Extract the [X, Y] coordinate from the center of the cell holding the provided text.  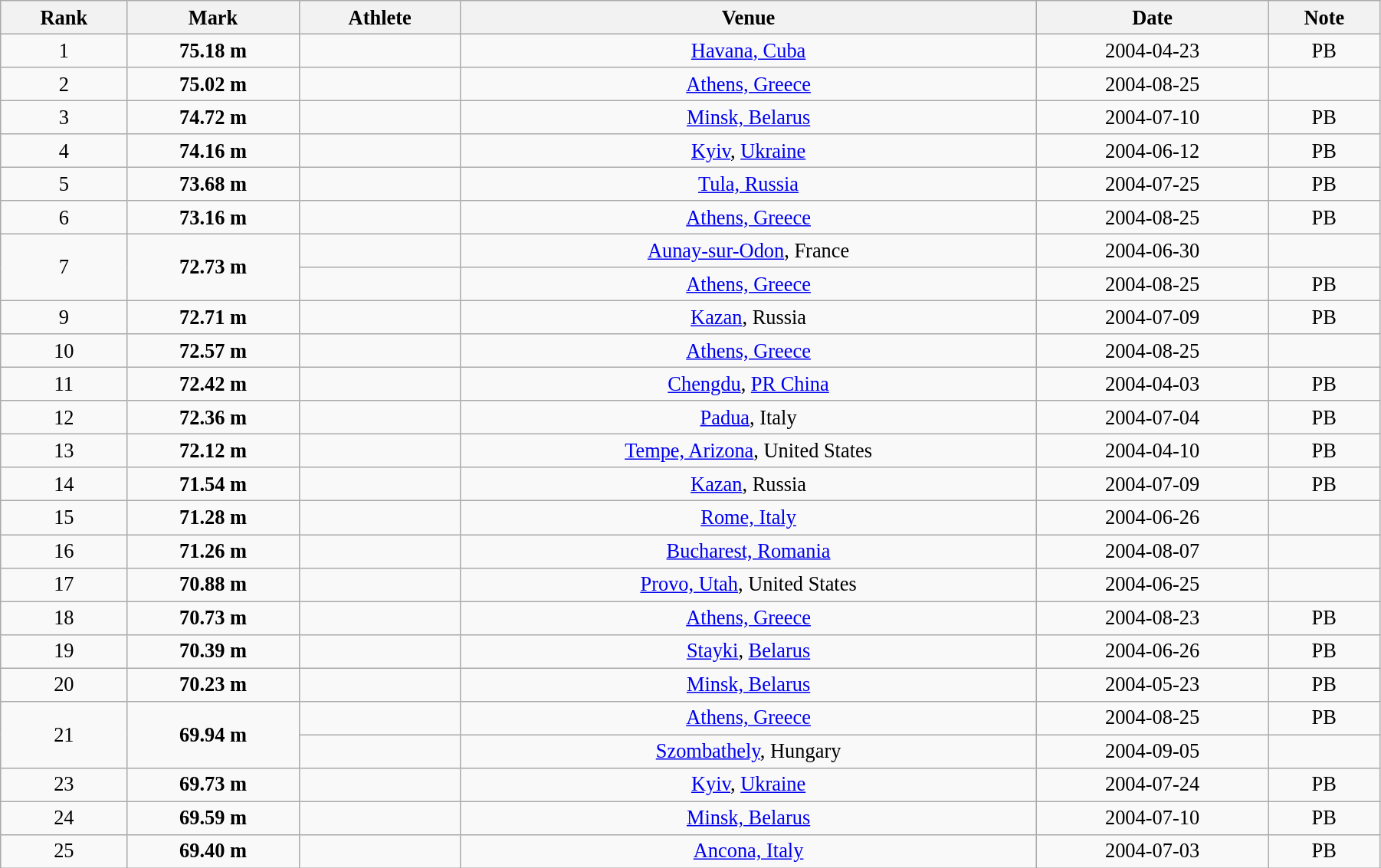
Padua, Italy [748, 418]
2 [64, 84]
70.88 m [213, 585]
Ancona, Italy [748, 851]
24 [64, 817]
Provo, Utah, United States [748, 585]
Tempe, Arizona, United States [748, 450]
17 [64, 585]
71.54 m [213, 484]
9 [64, 317]
Mark [213, 17]
11 [64, 384]
21 [64, 734]
Rome, Italy [748, 518]
74.16 m [213, 151]
Aunay-sur-Odon, France [748, 251]
19 [64, 651]
Date [1153, 17]
6 [64, 218]
Venue [748, 17]
25 [64, 851]
2004-07-03 [1153, 851]
Rank [64, 17]
70.23 m [213, 684]
2004-06-25 [1153, 585]
74.72 m [213, 117]
Havana, Cuba [748, 51]
72.57 m [213, 351]
69.59 m [213, 817]
Bucharest, Romania [748, 551]
73.68 m [213, 184]
72.73 m [213, 267]
69.94 m [213, 734]
72.71 m [213, 317]
2004-07-24 [1153, 784]
71.26 m [213, 551]
70.39 m [213, 651]
73.16 m [213, 218]
2004-04-23 [1153, 51]
72.12 m [213, 450]
Athlete [380, 17]
3 [64, 117]
70.73 m [213, 617]
2004-06-30 [1153, 251]
4 [64, 151]
2004-07-25 [1153, 184]
23 [64, 784]
2004-09-05 [1153, 751]
16 [64, 551]
Tula, Russia [748, 184]
14 [64, 484]
72.36 m [213, 418]
75.02 m [213, 84]
13 [64, 450]
Stayki, Belarus [748, 651]
69.73 m [213, 784]
69.40 m [213, 851]
Szombathely, Hungary [748, 751]
2004-06-12 [1153, 151]
Note [1324, 17]
1 [64, 51]
75.18 m [213, 51]
2004-08-23 [1153, 617]
2004-08-07 [1153, 551]
12 [64, 418]
2004-05-23 [1153, 684]
71.28 m [213, 518]
20 [64, 684]
2004-04-10 [1153, 450]
5 [64, 184]
15 [64, 518]
72.42 m [213, 384]
2004-04-03 [1153, 384]
10 [64, 351]
7 [64, 267]
18 [64, 617]
Chengdu, PR China [748, 384]
2004-07-04 [1153, 418]
